Detect which cell encompasses the target text, then output its (X, Y) center coordinate. 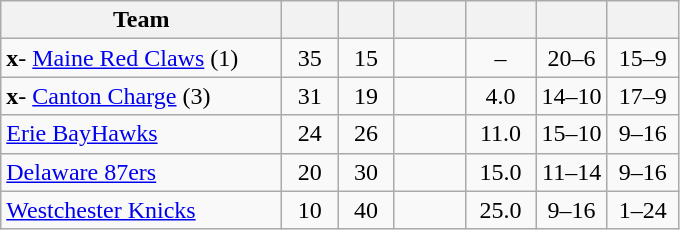
14–10 (572, 96)
15.0 (500, 172)
40 (366, 210)
– (500, 58)
20 (310, 172)
Team (142, 20)
1–24 (642, 210)
15 (366, 58)
17–9 (642, 96)
x- Canton Charge (3) (142, 96)
26 (366, 134)
25.0 (500, 210)
31 (310, 96)
15–10 (572, 134)
x- Maine Red Claws (1) (142, 58)
19 (366, 96)
4.0 (500, 96)
10 (310, 210)
Westchester Knicks (142, 210)
Delaware 87ers (142, 172)
15–9 (642, 58)
35 (310, 58)
11.0 (500, 134)
Erie BayHawks (142, 134)
11–14 (572, 172)
30 (366, 172)
20–6 (572, 58)
24 (310, 134)
